Scan for the cell matching the given text and deliver its [x, y] coordinate at center. 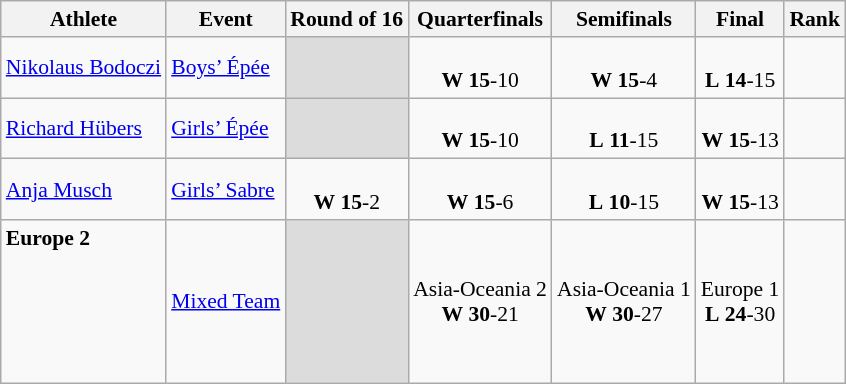
Boys’ Épée [226, 68]
Semifinals [624, 19]
Final [740, 19]
L 10-15 [624, 190]
Mixed Team [226, 302]
Girls’ Sabre [226, 190]
W 15-4 [624, 68]
W 15-2 [346, 190]
Girls’ Épée [226, 128]
Quarterfinals [480, 19]
L 14-15 [740, 68]
Asia-Oceania 2 W 30-21 [480, 302]
Athlete [84, 19]
Europe 1 L 24-30 [740, 302]
W 15-6 [480, 190]
Richard Hübers [84, 128]
Event [226, 19]
Rank [814, 19]
Europe 2 [84, 302]
Nikolaus Bodoczi [84, 68]
Asia-Oceania 1 W 30-27 [624, 302]
Anja Musch [84, 190]
Round of 16 [346, 19]
L 11-15 [624, 128]
